Pinpoint the cell where the given text exists, returning its [X, Y] midpoint coordinate. 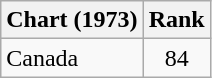
Chart (1973) [72, 20]
Canada [72, 58]
Rank [176, 20]
84 [176, 58]
